From the cell containing the given text, extract its center point as [x, y] coordinate. 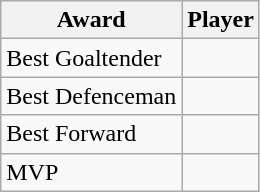
Best Goaltender [92, 58]
Best Defenceman [92, 96]
Best Forward [92, 134]
Award [92, 20]
MVP [92, 172]
Player [221, 20]
